Return (x, y) of the center of cell containing provided text 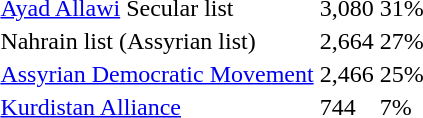
2,466 (346, 74)
2,664 (346, 41)
